Search for the cell housing the specified text and yield its (X, Y) center coordinate. 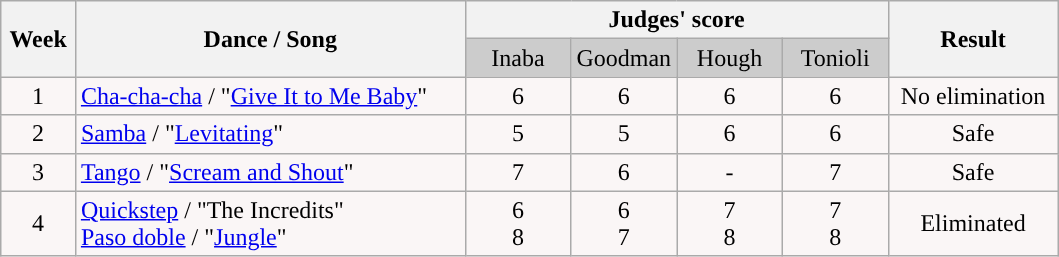
Tonioli (835, 58)
Judges' score (676, 20)
Eliminated (973, 224)
3 (38, 172)
Dance / Song (270, 39)
Goodman (624, 58)
Cha-cha-cha / "Give It to Me Baby" (270, 96)
1 (38, 96)
Hough (730, 58)
Samba / "Levitating" (270, 134)
- (730, 172)
No elimination (973, 96)
Inaba (518, 58)
Result (973, 39)
68 (518, 224)
Week (38, 39)
2 (38, 134)
4 (38, 224)
67 (624, 224)
Tango / "Scream and Shout" (270, 172)
Quickstep / "The Incredits"Paso doble / "Jungle" (270, 224)
